Return (X, Y) of the center of cell containing provided text 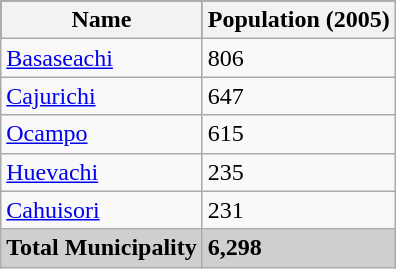
231 (298, 210)
Name (102, 20)
Cahuisori (102, 210)
Total Municipality (102, 248)
Ocampo (102, 134)
Basaseachi (102, 58)
806 (298, 58)
Cajurichi (102, 96)
6,298 (298, 248)
647 (298, 96)
Huevachi (102, 172)
235 (298, 172)
615 (298, 134)
Population (2005) (298, 20)
